Locate the cell with the specified text and output its (X, Y) center coordinate. 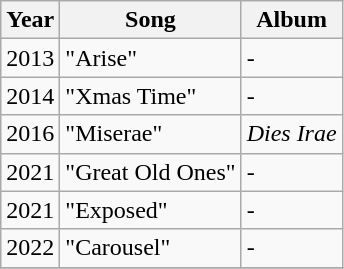
"Miserae" (150, 134)
2013 (30, 58)
"Carousel" (150, 248)
2016 (30, 134)
Song (150, 20)
2014 (30, 96)
Year (30, 20)
Dies Irae (292, 134)
"Exposed" (150, 210)
"Xmas Time" (150, 96)
"Great Old Ones" (150, 172)
"Arise" (150, 58)
Album (292, 20)
2022 (30, 248)
